Search for the cell housing the specified text and yield its [X, Y] center coordinate. 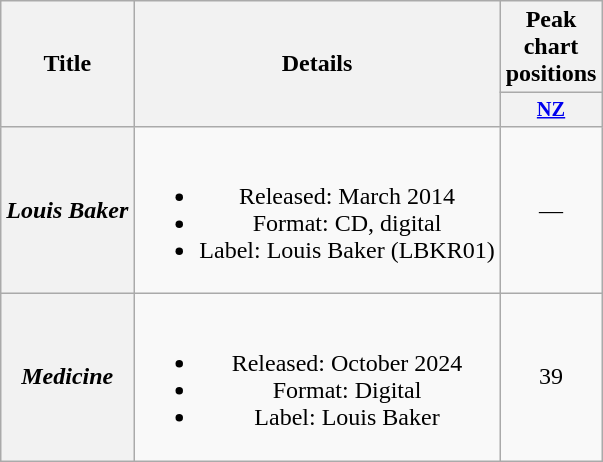
Medicine [68, 378]
— [551, 210]
Peak chart positions [551, 47]
Released: October 2024Format: DigitalLabel: Louis Baker [317, 378]
Title [68, 64]
Details [317, 64]
Released: March 2014Format: CD, digitalLabel: Louis Baker (LBKR01) [317, 210]
Louis Baker [68, 210]
NZ [551, 110]
39 [551, 378]
